Identify which cell holds the provided text, then report its [X, Y] central coordinate. 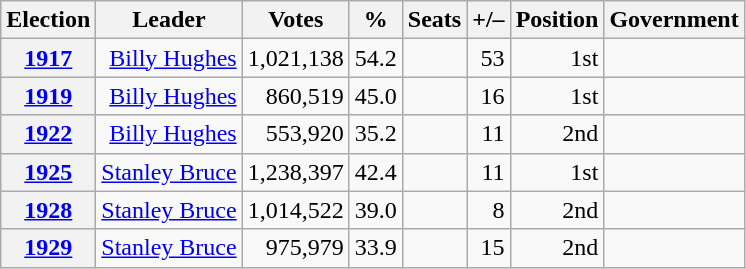
53 [488, 58]
Government [674, 20]
860,519 [296, 96]
33.9 [376, 248]
42.4 [376, 172]
1925 [48, 172]
16 [488, 96]
1917 [48, 58]
1922 [48, 134]
1929 [48, 248]
Position [557, 20]
Votes [296, 20]
Election [48, 20]
8 [488, 210]
Seats [434, 20]
Leader [169, 20]
1928 [48, 210]
1,021,138 [296, 58]
% [376, 20]
54.2 [376, 58]
35.2 [376, 134]
39.0 [376, 210]
1,014,522 [296, 210]
+/– [488, 20]
1919 [48, 96]
15 [488, 248]
553,920 [296, 134]
45.0 [376, 96]
975,979 [296, 248]
1,238,397 [296, 172]
